Capture the cell that displays the provided text and extract its (X, Y) central coordinate. 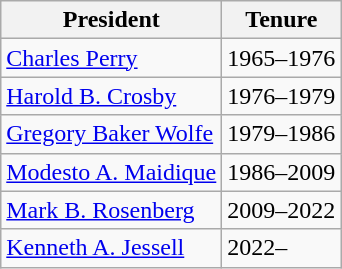
2009–2022 (282, 210)
President (112, 20)
2022– (282, 248)
1979–1986 (282, 134)
1976–1979 (282, 96)
Tenure (282, 20)
Charles Perry (112, 58)
1986–2009 (282, 172)
Gregory Baker Wolfe (112, 134)
Mark B. Rosenberg (112, 210)
Kenneth A. Jessell (112, 248)
Harold B. Crosby (112, 96)
1965–1976 (282, 58)
Modesto A. Maidique (112, 172)
